Pinpoint the cell where the given text exists, returning its [X, Y] midpoint coordinate. 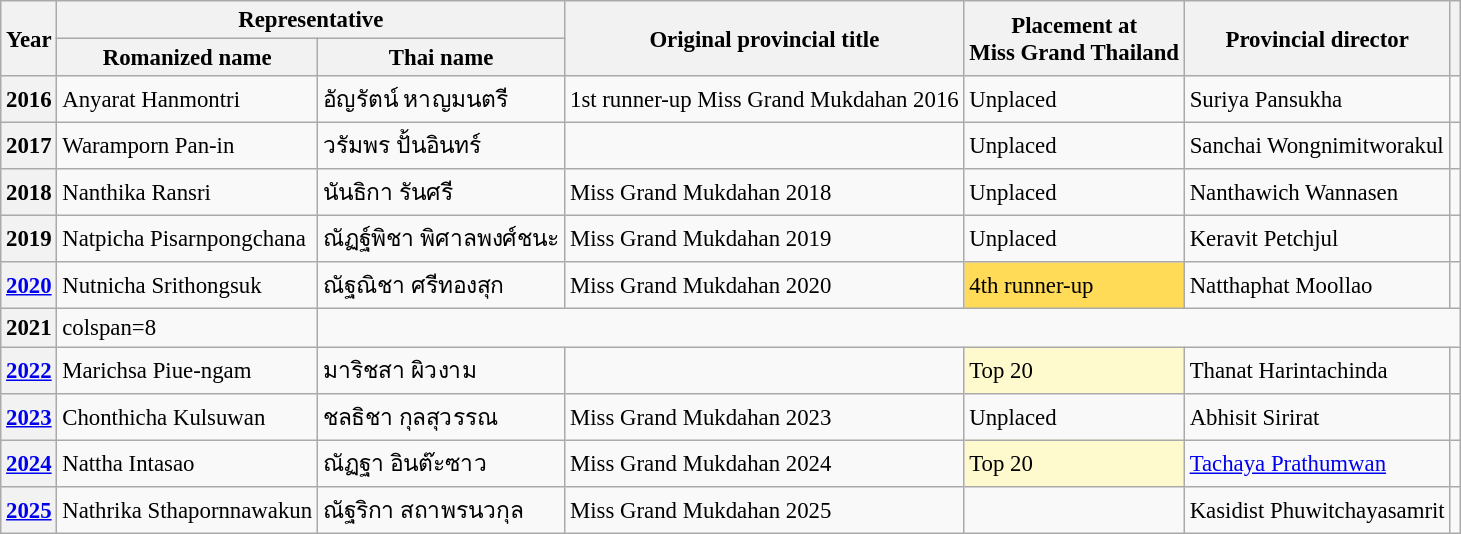
Nutnicha Srithongsuk [188, 286]
Keravit Petchjul [1317, 240]
มาริชสา ผิวงาม [440, 370]
Miss Grand Mukdahan 2024 [764, 464]
ณัฐณิชา ศรีทองสุก [440, 286]
Natpicha Pisarnpongchana [188, 240]
Kasidist Phuwitchayasamrit [1317, 510]
2022 [29, 370]
2019 [29, 240]
Miss Grand Mukdahan 2019 [764, 240]
Sanchai Wongnimitworakul [1317, 146]
Nanthawich Wannasen [1317, 192]
2025 [29, 510]
Nattha Intasao [188, 464]
Thanat Harintachinda [1317, 370]
Marichsa Piue-ngam [188, 370]
วรัมพร ปั้นอินทร์ [440, 146]
Miss Grand Mukdahan 2025 [764, 510]
Miss Grand Mukdahan 2018 [764, 192]
colspan=8 [188, 328]
4th runner-up [1074, 286]
Miss Grand Mukdahan 2020 [764, 286]
ณัฐริกา สถาพรนวกุล [440, 510]
Miss Grand Mukdahan 2023 [764, 416]
Tachaya Prathumwan [1317, 464]
ชลธิชา กุลสุวรรณ [440, 416]
Chonthicha Kulsuwan [188, 416]
2018 [29, 192]
ณัฏฐ์พิชา พิศาลพงศ์ชนะ [440, 240]
2024 [29, 464]
1st runner-up Miss Grand Mukdahan 2016 [764, 100]
2016 [29, 100]
Nathrika Sthapornnawakun [188, 510]
ณัฏฐา อินต๊ะซาว [440, 464]
Representative [311, 20]
2021 [29, 328]
Placement atMiss Grand Thailand [1074, 38]
Year [29, 38]
Thai name [440, 58]
Suriya Pansukha [1317, 100]
Romanized name [188, 58]
2017 [29, 146]
Provincial director [1317, 38]
อัญรัตน์ หาญมนตรี [440, 100]
Waramporn Pan-in [188, 146]
Abhisit Sirirat [1317, 416]
2020 [29, 286]
2023 [29, 416]
Anyarat Hanmontri [188, 100]
Nanthika Ransri [188, 192]
Natthaphat Moollao [1317, 286]
Original provincial title [764, 38]
นันธิกา รันศรี [440, 192]
